Provide the [x, y] coordinate of the cell's center where the given text is located.  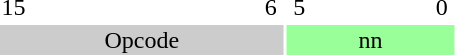
Opcode [142, 40]
nn [370, 40]
